For the text-containing cell, return its midpoint in [X, Y] coordinate format. 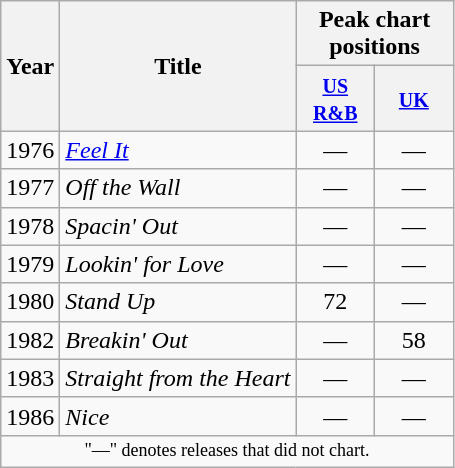
Breakin' Out [178, 340]
Year [30, 66]
Nice [178, 416]
1980 [30, 302]
1982 [30, 340]
58 [414, 340]
"—" denotes releases that did not chart. [227, 450]
Lookin' for Love [178, 264]
Stand Up [178, 302]
1976 [30, 150]
Peak chart positions [374, 34]
Off the Wall [178, 188]
1986 [30, 416]
UK [414, 98]
1979 [30, 264]
Straight from the Heart [178, 378]
Spacin' Out [178, 226]
Feel It [178, 150]
1983 [30, 378]
US R&B [336, 98]
72 [336, 302]
Title [178, 66]
1978 [30, 226]
1977 [30, 188]
